Find where the given text appears and provide that cell's center as [x, y] coordinate. 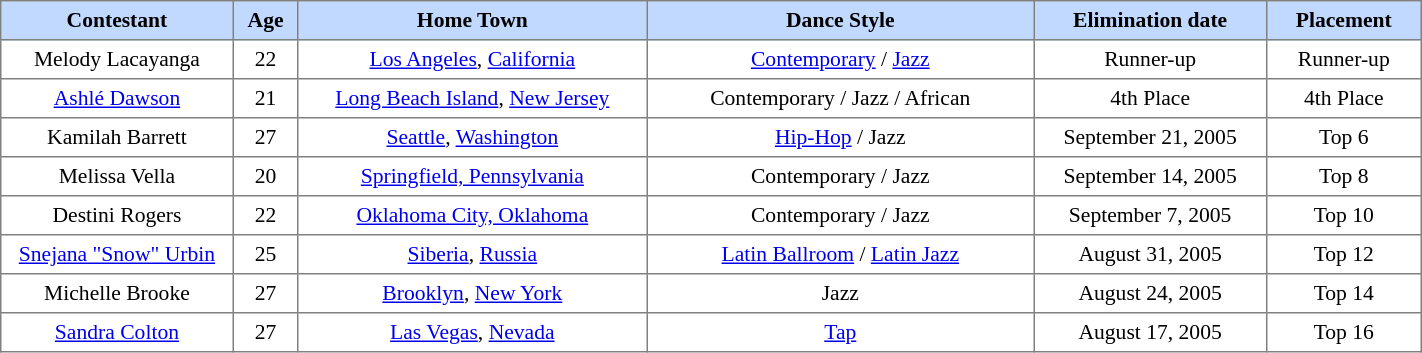
Brooklyn, New York [472, 294]
Los Angeles, California [472, 60]
Jazz [840, 294]
Contemporary / Jazz / African [840, 98]
Top 10 [1344, 216]
Destini Rogers [117, 216]
Snejana "Snow" Urbin [117, 254]
Long Beach Island, New Jersey [472, 98]
Oklahoma City, Oklahoma [472, 216]
Dance Style [840, 20]
Hip-Hop / Jazz [840, 138]
Age [266, 20]
Top 14 [1344, 294]
Siberia, Russia [472, 254]
21 [266, 98]
20 [266, 176]
Top 6 [1344, 138]
Home Town [472, 20]
September 21, 2005 [1150, 138]
Michelle Brooke [117, 294]
Top 8 [1344, 176]
Sandra Colton [117, 332]
September 7, 2005 [1150, 216]
Las Vegas, Nevada [472, 332]
Placement [1344, 20]
Kamilah Barrett [117, 138]
Tap [840, 332]
Latin Ballroom / Latin Jazz [840, 254]
Elimination date [1150, 20]
August 17, 2005 [1150, 332]
Top 16 [1344, 332]
Ashlé Dawson [117, 98]
Melissa Vella [117, 176]
Seattle, Washington [472, 138]
August 31, 2005 [1150, 254]
Top 12 [1344, 254]
Springfield, Pennsylvania [472, 176]
25 [266, 254]
Melody Lacayanga [117, 60]
August 24, 2005 [1150, 294]
September 14, 2005 [1150, 176]
Contestant [117, 20]
